Output the (x, y) coordinate of the center of the cell containing the given text.  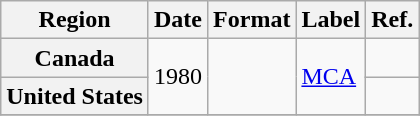
Date (178, 20)
MCA (331, 77)
Ref. (392, 20)
Canada (75, 58)
Format (252, 20)
Label (331, 20)
United States (75, 96)
Region (75, 20)
1980 (178, 77)
